Search for the cell housing the specified text and yield its [x, y] center coordinate. 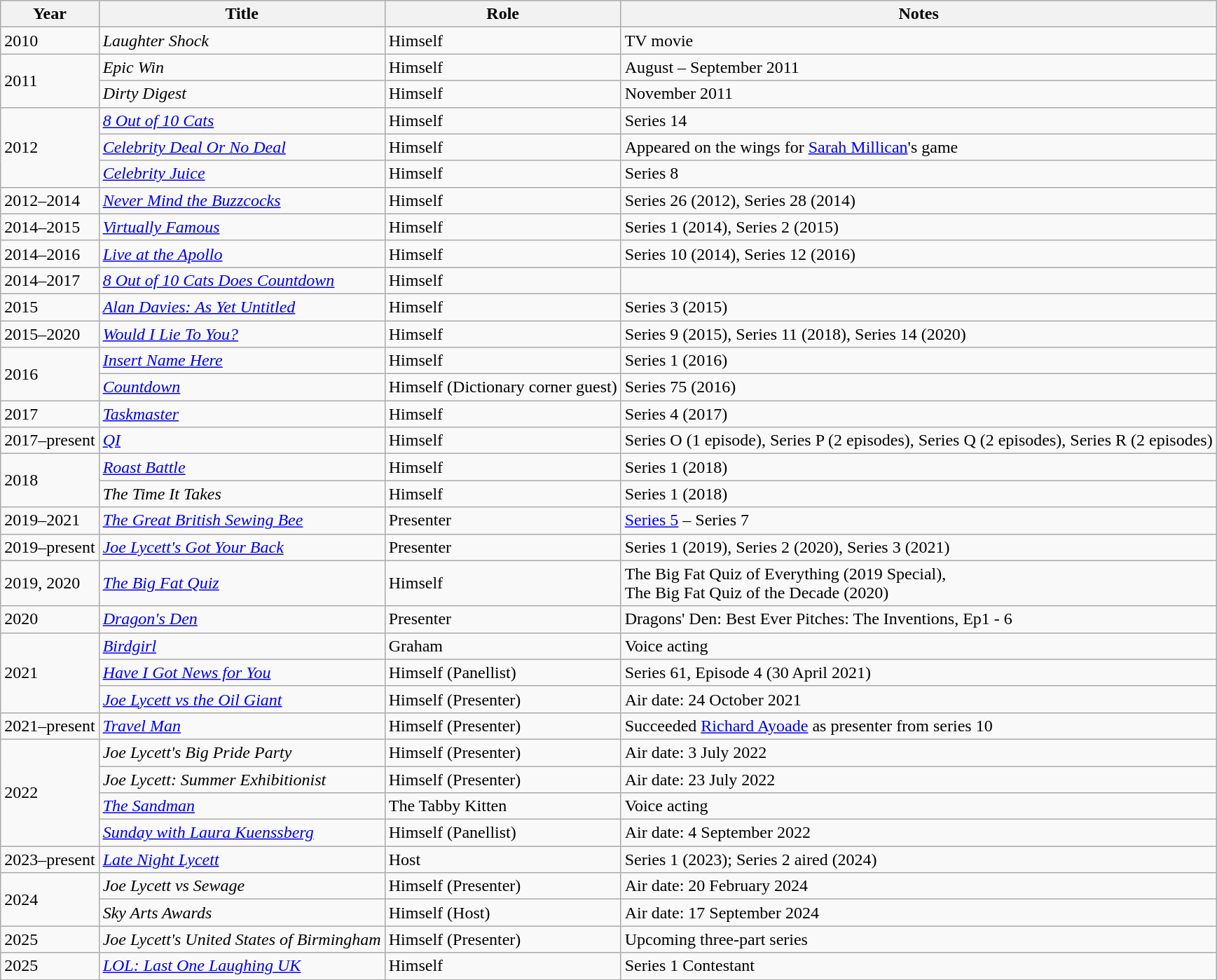
Air date: 4 September 2022 [919, 833]
Himself (Host) [503, 913]
Late Night Lycett [242, 860]
LOL: Last One Laughing UK [242, 966]
Birdgirl [242, 646]
Joe Lycett's Big Pride Party [242, 752]
TV movie [919, 41]
Live at the Apollo [242, 254]
Series 61, Episode 4 (30 April 2021) [919, 672]
2012–2014 [50, 200]
2014–2016 [50, 254]
Series 26 (2012), Series 28 (2014) [919, 200]
Joe Lycett: Summer Exhibitionist [242, 780]
Joe Lycett's United States of Birmingham [242, 939]
Series 14 [919, 120]
Series 1 (2016) [919, 361]
Upcoming three-part series [919, 939]
August – September 2011 [919, 67]
2019, 2020 [50, 583]
2024 [50, 899]
The Time It Takes [242, 494]
Have I Got News for You [242, 672]
Series 4 (2017) [919, 414]
Travel Man [242, 726]
Celebrity Juice [242, 174]
2014–2017 [50, 280]
The Sandman [242, 806]
Air date: 20 February 2024 [919, 886]
2016 [50, 374]
The Great British Sewing Bee [242, 520]
2021–present [50, 726]
Series 1 (2014), Series 2 (2015) [919, 227]
Sky Arts Awards [242, 913]
Countdown [242, 387]
Appeared on the wings for Sarah Millican's game [919, 147]
Series 10 (2014), Series 12 (2016) [919, 254]
Sunday with Laura Kuenssberg [242, 833]
Air date: 24 October 2021 [919, 699]
Epic Win [242, 67]
Series 5 – Series 7 [919, 520]
2021 [50, 672]
2010 [50, 41]
2023–present [50, 860]
Joe Lycett vs the Oil Giant [242, 699]
2017 [50, 414]
Series 1 Contestant [919, 966]
Taskmaster [242, 414]
Roast Battle [242, 467]
The Tabby Kitten [503, 806]
Title [242, 14]
2020 [50, 619]
Virtually Famous [242, 227]
Would I Lie To You? [242, 334]
2011 [50, 81]
Series 1 (2019), Series 2 (2020), Series 3 (2021) [919, 547]
Dirty Digest [242, 94]
Himself (Dictionary corner guest) [503, 387]
November 2011 [919, 94]
Series 3 (2015) [919, 307]
Series O (1 episode), Series P (2 episodes), Series Q (2 episodes), Series R (2 episodes) [919, 441]
Joe Lycett's Got Your Back [242, 547]
Joe Lycett vs Sewage [242, 886]
Insert Name Here [242, 361]
Dragon's Den [242, 619]
2022 [50, 792]
Never Mind the Buzzcocks [242, 200]
Celebrity Deal Or No Deal [242, 147]
The Big Fat Quiz [242, 583]
2019–present [50, 547]
Year [50, 14]
2017–present [50, 441]
2018 [50, 481]
QI [242, 441]
2012 [50, 147]
8 Out of 10 Cats Does Countdown [242, 280]
Host [503, 860]
Series 8 [919, 174]
Series 9 (2015), Series 11 (2018), Series 14 (2020) [919, 334]
Series 1 (2023); Series 2 aired (2024) [919, 860]
2015–2020 [50, 334]
Graham [503, 646]
Alan Davies: As Yet Untitled [242, 307]
2019–2021 [50, 520]
Series 75 (2016) [919, 387]
Dragons' Den: Best Ever Pitches: The Inventions, Ep1 - 6 [919, 619]
Air date: 3 July 2022 [919, 752]
2015 [50, 307]
Notes [919, 14]
Air date: 23 July 2022 [919, 780]
2014–2015 [50, 227]
Succeeded Richard Ayoade as presenter from series 10 [919, 726]
Laughter Shock [242, 41]
Role [503, 14]
8 Out of 10 Cats [242, 120]
Air date: 17 September 2024 [919, 913]
The Big Fat Quiz of Everything (2019 Special),The Big Fat Quiz of the Decade (2020) [919, 583]
